Provide the [x, y] coordinate of the cell's center where the given text is located.  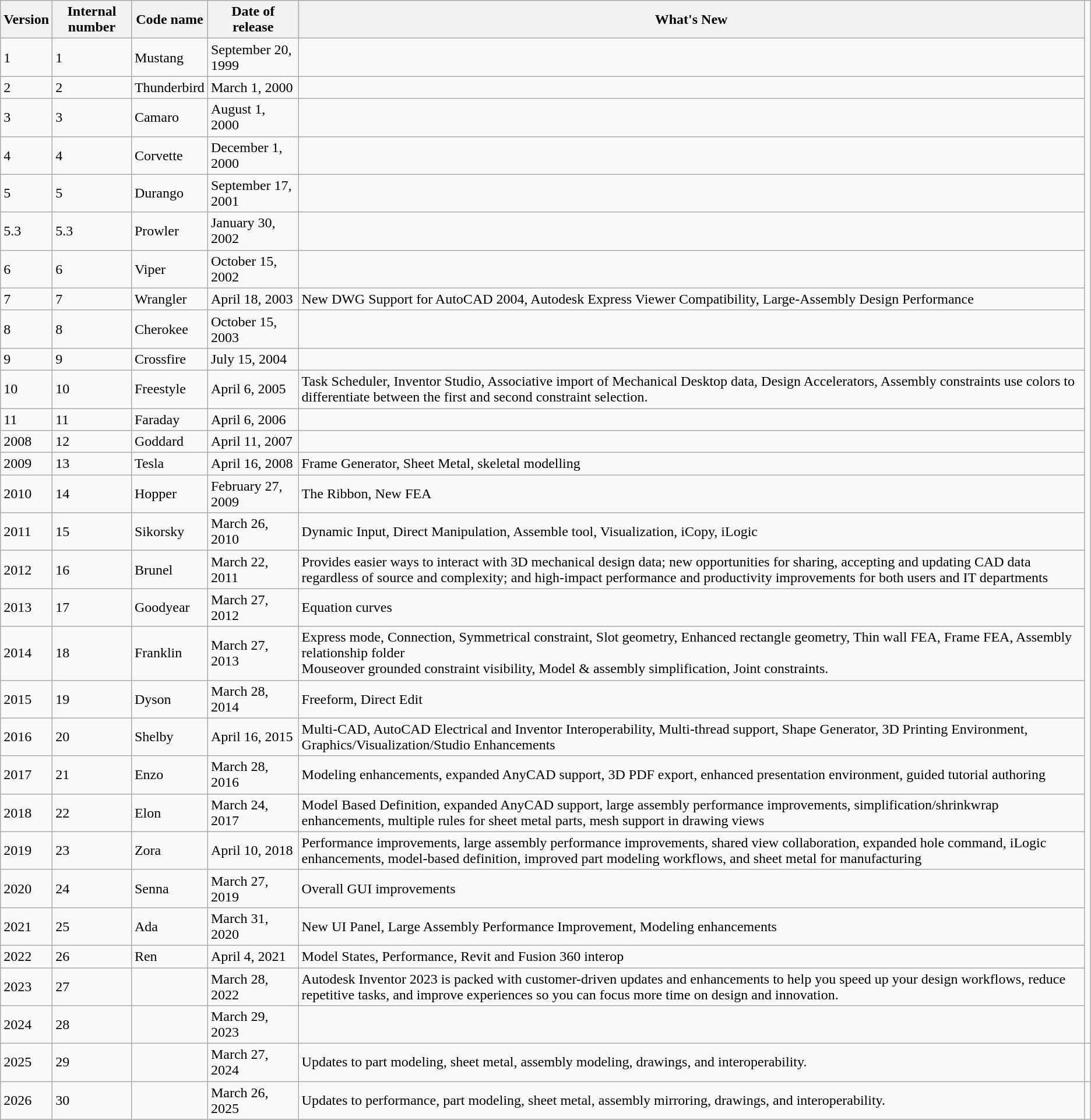
2010 [27, 494]
Dynamic Input, Direct Manipulation, Assemble tool, Visualization, iCopy, iLogic [691, 531]
July 15, 2004 [253, 359]
Model States, Performance, Revit and Fusion 360 interop [691, 956]
2008 [27, 442]
April 6, 2005 [253, 389]
March 28, 2014 [253, 699]
Zora [169, 851]
August 1, 2000 [253, 118]
September 17, 2001 [253, 193]
Overall GUI improvements [691, 888]
April 16, 2015 [253, 737]
27 [92, 986]
October 15, 2003 [253, 329]
2011 [27, 531]
13 [92, 464]
14 [92, 494]
2013 [27, 607]
January 30, 2002 [253, 231]
March 26, 2025 [253, 1100]
Thunderbird [169, 87]
Ada [169, 927]
Freeform, Direct Edit [691, 699]
2017 [27, 775]
Wrangler [169, 299]
18 [92, 653]
Code name [169, 20]
Modeling enhancements, expanded AnyCAD support, 3D PDF export, enhanced presentation environment, guided tutorial authoring [691, 775]
Updates to part modeling, sheet metal, assembly modeling, drawings, and interoperability. [691, 1063]
Version [27, 20]
April 4, 2021 [253, 956]
Tesla [169, 464]
April 18, 2003 [253, 299]
October 15, 2002 [253, 269]
Elon [169, 812]
New DWG Support for AutoCAD 2004, Autodesk Express Viewer Compatibility, Large-Assembly Design Performance [691, 299]
Crossfire [169, 359]
Brunel [169, 570]
Goodyear [169, 607]
Senna [169, 888]
25 [92, 927]
2014 [27, 653]
22 [92, 812]
Faraday [169, 419]
Frame Generator, Sheet Metal, skeletal modelling [691, 464]
17 [92, 607]
March 22, 2011 [253, 570]
26 [92, 956]
2012 [27, 570]
Ren [169, 956]
Date of release [253, 20]
December 1, 2000 [253, 155]
Camaro [169, 118]
The Ribbon, New FEA [691, 494]
2023 [27, 986]
Mustang [169, 57]
Updates to performance, part modeling, sheet metal, assembly mirroring, drawings, and interoperability. [691, 1100]
30 [92, 1100]
March 29, 2023 [253, 1024]
2018 [27, 812]
28 [92, 1024]
2025 [27, 1063]
Shelby [169, 737]
Dyson [169, 699]
September 20, 1999 [253, 57]
Goddard [169, 442]
Cherokee [169, 329]
Corvette [169, 155]
April 6, 2006 [253, 419]
Equation curves [691, 607]
15 [92, 531]
Viper [169, 269]
March 27, 2019 [253, 888]
2009 [27, 464]
29 [92, 1063]
2020 [27, 888]
23 [92, 851]
April 10, 2018 [253, 851]
February 27, 2009 [253, 494]
19 [92, 699]
2021 [27, 927]
What's New [691, 20]
Durango [169, 193]
March 28, 2016 [253, 775]
2019 [27, 851]
Internal number [92, 20]
2022 [27, 956]
2015 [27, 699]
Franklin [169, 653]
2024 [27, 1024]
Freestyle [169, 389]
Prowler [169, 231]
March 1, 2000 [253, 87]
2026 [27, 1100]
New UI Panel, Large Assembly Performance Improvement, Modeling enhancements [691, 927]
24 [92, 888]
Hopper [169, 494]
16 [92, 570]
March 27, 2012 [253, 607]
March 31, 2020 [253, 927]
April 16, 2008 [253, 464]
2016 [27, 737]
March 26, 2010 [253, 531]
March 24, 2017 [253, 812]
March 27, 2013 [253, 653]
Enzo [169, 775]
21 [92, 775]
March 28, 2022 [253, 986]
April 11, 2007 [253, 442]
Sikorsky [169, 531]
20 [92, 737]
12 [92, 442]
March 27, 2024 [253, 1063]
